Return (X, Y) of the center of cell containing provided text 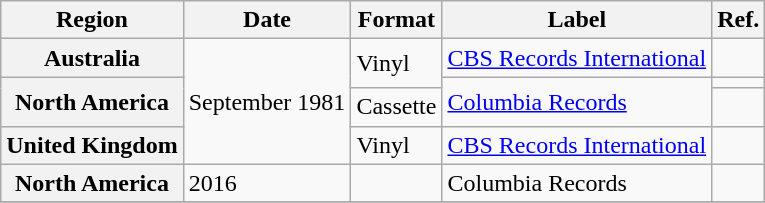
2016 (267, 183)
Cassette (396, 107)
Label (577, 20)
Ref. (738, 20)
Date (267, 20)
United Kingdom (92, 145)
Australia (92, 58)
September 1981 (267, 102)
Format (396, 20)
Region (92, 20)
